Pinpoint the cell where the given text exists, returning its [x, y] midpoint coordinate. 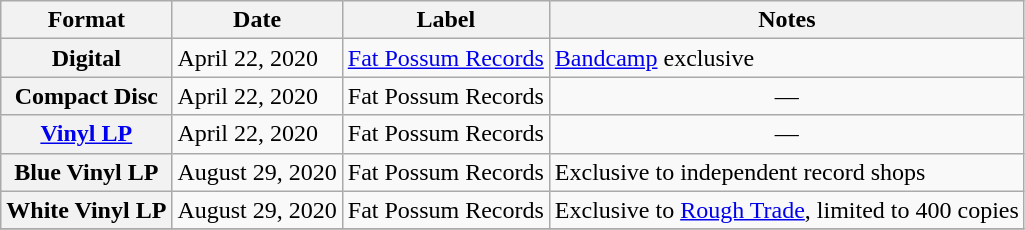
Exclusive to Rough Trade, limited to 400 copies [786, 210]
White Vinyl LP [86, 210]
Format [86, 20]
Vinyl LP [86, 134]
Bandcamp exclusive [786, 58]
Notes [786, 20]
Compact Disc [86, 96]
Blue Vinyl LP [86, 172]
Exclusive to independent record shops [786, 172]
Date [257, 20]
Digital [86, 58]
Label [446, 20]
